For the text-containing cell, return its midpoint in (X, Y) coordinate format. 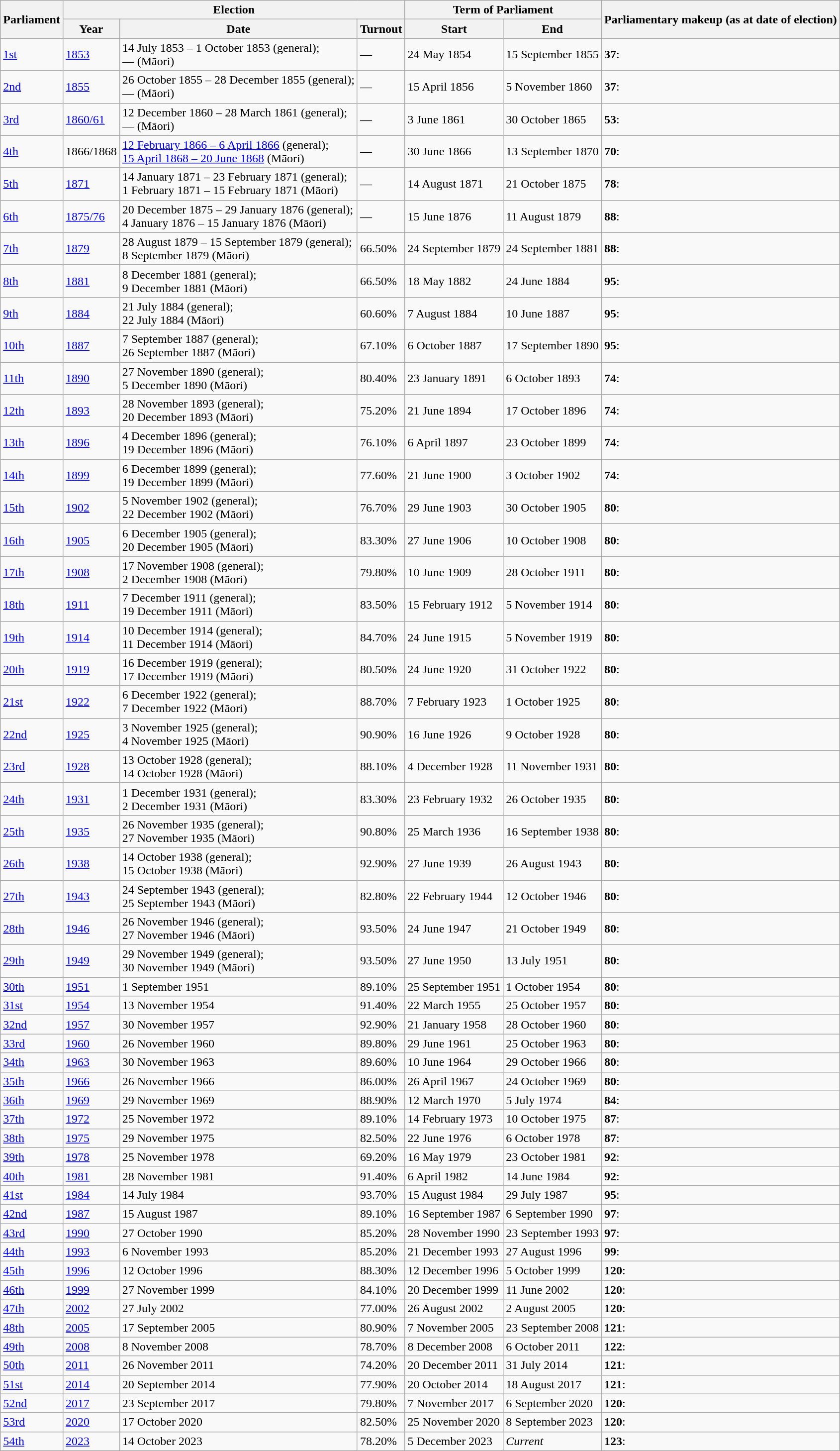
15 February 1912 (454, 605)
27 October 1990 (238, 1233)
26 November 1966 (238, 1081)
2005 (91, 1328)
23 October 1981 (553, 1157)
89.60% (381, 1062)
82.80% (381, 896)
24 June 1884 (553, 281)
16 September 1938 (553, 831)
7 November 2017 (454, 1403)
5 July 1974 (553, 1100)
6 April 1897 (454, 443)
90.80% (381, 831)
31st (32, 1006)
26 October 1855 – 28 December 1855 (general);— (Māori) (238, 87)
78: (720, 184)
14th (32, 476)
26 April 1967 (454, 1081)
29 July 1987 (553, 1195)
26 August 2002 (454, 1309)
1 October 1954 (553, 987)
27th (32, 896)
16 June 1926 (454, 734)
16 December 1919 (general);17 December 1919 (Māori) (238, 670)
12 October 1996 (238, 1271)
1905 (91, 540)
74.20% (381, 1365)
15th (32, 508)
21st (32, 702)
53: (720, 119)
29 November 1949 (general);30 November 1949 (Māori) (238, 961)
47th (32, 1309)
2020 (91, 1422)
80.40% (381, 378)
27 July 2002 (238, 1309)
60.60% (381, 313)
11th (32, 378)
6 October 1978 (553, 1138)
26 October 1935 (553, 799)
27 June 1906 (454, 540)
88.70% (381, 702)
10 June 1887 (553, 313)
17 September 2005 (238, 1328)
78.20% (381, 1441)
4 December 1928 (454, 766)
1 October 1925 (553, 702)
1911 (91, 605)
31 October 1922 (553, 670)
1893 (91, 411)
1881 (91, 281)
Term of Parliament (503, 10)
7 September 1887 (general);26 September 1887 (Māori) (238, 345)
29 June 1961 (454, 1043)
7 August 1884 (454, 313)
17 October 2020 (238, 1422)
83.50% (381, 605)
1855 (91, 87)
22nd (32, 734)
1938 (91, 864)
6 October 1887 (454, 345)
30 October 1865 (553, 119)
1957 (91, 1025)
84.70% (381, 637)
1987 (91, 1214)
28th (32, 929)
20 December 1875 – 29 January 1876 (general);4 January 1876 – 15 January 1876 (Māori) (238, 216)
80.90% (381, 1328)
25 November 1972 (238, 1119)
10 December 1914 (general);11 December 1914 (Māori) (238, 637)
21 January 1958 (454, 1025)
24 June 1915 (454, 637)
1887 (91, 345)
24 May 1854 (454, 55)
69.20% (381, 1157)
1853 (91, 55)
70: (720, 151)
16 May 1979 (454, 1157)
20 December 1999 (454, 1290)
43rd (32, 1233)
21 December 1993 (454, 1252)
Parliament (32, 19)
123: (720, 1441)
14 June 1984 (553, 1176)
6 October 2011 (553, 1347)
93.70% (381, 1195)
17th (32, 572)
10 June 1964 (454, 1062)
2014 (91, 1384)
13 October 1928 (general);14 October 1928 (Māori) (238, 766)
77.00% (381, 1309)
1946 (91, 929)
1871 (91, 184)
24 October 1969 (553, 1081)
Election (234, 10)
10 October 1975 (553, 1119)
21 June 1900 (454, 476)
9th (32, 313)
2008 (91, 1347)
50th (32, 1365)
6 September 2020 (553, 1403)
1984 (91, 1195)
Start (454, 29)
6 April 1982 (454, 1176)
1954 (91, 1006)
1 September 1951 (238, 987)
1 December 1931 (general);2 December 1931 (Māori) (238, 799)
78.70% (381, 1347)
88.30% (381, 1271)
16th (32, 540)
46th (32, 1290)
25 November 1978 (238, 1157)
40th (32, 1176)
2 August 2005 (553, 1309)
2017 (91, 1403)
3rd (32, 119)
30 June 1866 (454, 151)
24th (32, 799)
30th (32, 987)
21 June 1894 (454, 411)
25 October 1963 (553, 1043)
32nd (32, 1025)
23 September 2017 (238, 1403)
9 October 1928 (553, 734)
End (553, 29)
19th (32, 637)
1966 (91, 1081)
76.10% (381, 443)
1860/61 (91, 119)
24 June 1920 (454, 670)
23 September 1993 (553, 1233)
26th (32, 864)
1969 (91, 1100)
33rd (32, 1043)
11 August 1879 (553, 216)
86.00% (381, 1081)
10th (32, 345)
4 December 1896 (general);19 December 1896 (Māori) (238, 443)
20 December 2011 (454, 1365)
11 November 1931 (553, 766)
29 November 1975 (238, 1138)
67.10% (381, 345)
54th (32, 1441)
16 September 1987 (454, 1214)
1919 (91, 670)
14 February 1973 (454, 1119)
25th (32, 831)
5 November 1902 (general);22 December 1902 (Māori) (238, 508)
5 December 2023 (454, 1441)
42nd (32, 1214)
14 October 2023 (238, 1441)
1990 (91, 1233)
21 October 1875 (553, 184)
2nd (32, 87)
1975 (91, 1138)
15 September 1855 (553, 55)
48th (32, 1328)
3 November 1925 (general);4 November 1925 (Māori) (238, 734)
1996 (91, 1271)
25 March 1936 (454, 831)
14 October 1938 (general);15 October 1938 (Māori) (238, 864)
99: (720, 1252)
1875/76 (91, 216)
1931 (91, 799)
36th (32, 1100)
1951 (91, 987)
28 October 1960 (553, 1025)
4th (32, 151)
37th (32, 1119)
28 August 1879 – 15 September 1879 (general);8 September 1879 (Māori) (238, 249)
25 October 1957 (553, 1006)
27 August 1996 (553, 1252)
6 November 1993 (238, 1252)
5th (32, 184)
25 November 2020 (454, 1422)
10 October 1908 (553, 540)
41st (32, 1195)
26 November 1946 (general);27 November 1946 (Māori) (238, 929)
1960 (91, 1043)
30 October 1905 (553, 508)
84.10% (381, 1290)
20 September 2014 (238, 1384)
23 February 1932 (454, 799)
8 December 2008 (454, 1347)
1866/1868 (91, 151)
14 January 1871 – 23 February 1871 (general);1 February 1871 – 15 February 1871 (Māori) (238, 184)
1899 (91, 476)
84: (720, 1100)
1902 (91, 508)
20 October 2014 (454, 1384)
39th (32, 1157)
77.60% (381, 476)
6 September 1990 (553, 1214)
22 June 1976 (454, 1138)
75.20% (381, 411)
7 December 1911 (general);19 December 1911 (Māori) (238, 605)
1935 (91, 831)
1896 (91, 443)
5 October 1999 (553, 1271)
25 September 1951 (454, 987)
80.50% (381, 670)
15 August 1984 (454, 1195)
28 November 1990 (454, 1233)
49th (32, 1347)
26 November 1960 (238, 1043)
12 December 1860 – 28 March 1861 (general);— (Māori) (238, 119)
15 August 1987 (238, 1214)
3 October 1902 (553, 476)
2023 (91, 1441)
1879 (91, 249)
21 October 1949 (553, 929)
29th (32, 961)
1999 (91, 1290)
7 February 1923 (454, 702)
1st (32, 55)
8 September 2023 (553, 1422)
13 July 1951 (553, 961)
1914 (91, 637)
52nd (32, 1403)
26 November 2011 (238, 1365)
6 December 1899 (general);19 December 1899 (Māori) (238, 476)
15 June 1876 (454, 216)
122: (720, 1347)
22 February 1944 (454, 896)
6 December 1922 (general);7 December 1922 (Māori) (238, 702)
1908 (91, 572)
1943 (91, 896)
23rd (32, 766)
Current (553, 1441)
7th (32, 249)
24 September 1879 (454, 249)
13 September 1870 (553, 151)
38th (32, 1138)
5 November 1914 (553, 605)
18 August 2017 (553, 1384)
11 June 2002 (553, 1290)
15 April 1856 (454, 87)
14 August 1871 (454, 184)
1963 (91, 1062)
20th (32, 670)
17 October 1896 (553, 411)
14 July 1853 – 1 October 1853 (general);— (Māori) (238, 55)
28 November 1981 (238, 1176)
26 November 1935 (general);27 November 1935 (Māori) (238, 831)
76.70% (381, 508)
2011 (91, 1365)
17 November 1908 (general);2 December 1908 (Māori) (238, 572)
28 November 1893 (general);20 December 1893 (Māori) (238, 411)
12 October 1946 (553, 896)
Year (91, 29)
5 November 1860 (553, 87)
6 December 1905 (general);20 December 1905 (Māori) (238, 540)
27 November 1890 (general);5 December 1890 (Māori) (238, 378)
1949 (91, 961)
34th (32, 1062)
27 June 1950 (454, 961)
14 July 1984 (238, 1195)
5 November 1919 (553, 637)
26 August 1943 (553, 864)
Parliamentary makeup (as at date of election) (720, 19)
1981 (91, 1176)
3 June 1861 (454, 119)
8 December 1881 (general);9 December 1881 (Māori) (238, 281)
23 January 1891 (454, 378)
35th (32, 1081)
1884 (91, 313)
6th (32, 216)
23 September 2008 (553, 1328)
88.10% (381, 766)
27 June 1939 (454, 864)
44th (32, 1252)
Date (238, 29)
23 October 1899 (553, 443)
1972 (91, 1119)
45th (32, 1271)
29 October 1966 (553, 1062)
29 November 1969 (238, 1100)
18 May 1882 (454, 281)
6 October 1893 (553, 378)
13th (32, 443)
51st (32, 1384)
Turnout (381, 29)
13 November 1954 (238, 1006)
8 November 2008 (238, 1347)
10 June 1909 (454, 572)
22 March 1955 (454, 1006)
24 September 1943 (general);25 September 1943 (Māori) (238, 896)
12 February 1866 – 6 April 1866 (general);15 April 1868 – 20 June 1868 (Māori) (238, 151)
8th (32, 281)
7 November 2005 (454, 1328)
28 October 1911 (553, 572)
2002 (91, 1309)
24 June 1947 (454, 929)
31 July 2014 (553, 1365)
53rd (32, 1422)
1978 (91, 1157)
1922 (91, 702)
1890 (91, 378)
18th (32, 605)
21 July 1884 (general);22 July 1884 (Māori) (238, 313)
29 June 1903 (454, 508)
89.80% (381, 1043)
24 September 1881 (553, 249)
17 September 1890 (553, 345)
1925 (91, 734)
30 November 1963 (238, 1062)
77.90% (381, 1384)
12th (32, 411)
1928 (91, 766)
27 November 1999 (238, 1290)
88.90% (381, 1100)
12 March 1970 (454, 1100)
30 November 1957 (238, 1025)
1993 (91, 1252)
12 December 1996 (454, 1271)
90.90% (381, 734)
